Identify which cell holds the provided text, then report its [x, y] central coordinate. 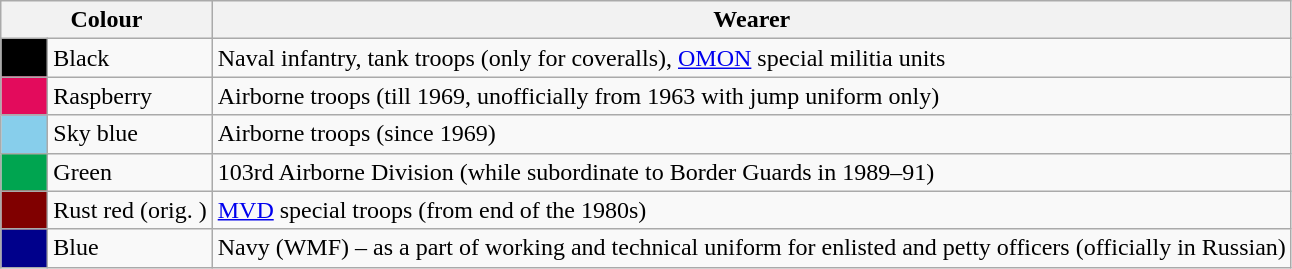
Wearer [752, 20]
Black [130, 58]
Colour [106, 20]
Naval infantry, tank troops (only for coveralls), OMON special militia units [752, 58]
Airborne troops (since 1969) [752, 134]
Sky blue [130, 134]
103rd Airborne Division (while subordinate to Border Guards in 1989–91) [752, 172]
Raspberry [130, 96]
Airborne troops (till 1969, unofficially from 1963 with jump uniform only) [752, 96]
Blue [130, 248]
Rust red (orig. ) [130, 210]
Navy (WMF) – as a part of working and technical uniform for enlisted and petty officers (officially in Russian) [752, 248]
Green [130, 172]
MVD special troops (from end of the 1980s) [752, 210]
